Search for the cell housing the specified text and yield its [X, Y] center coordinate. 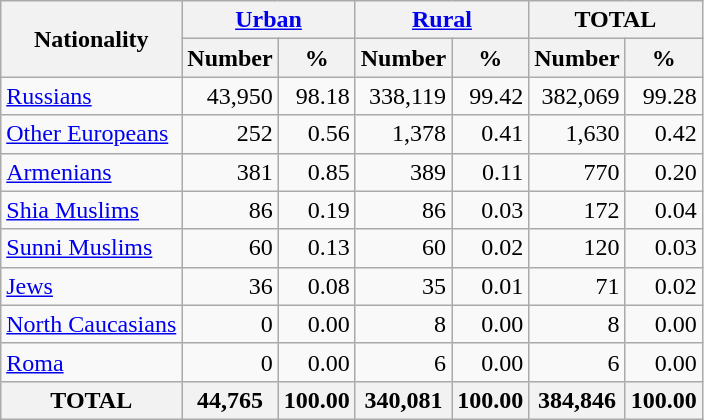
Nationality [92, 39]
Roma [92, 362]
252 [230, 134]
Rural [442, 20]
35 [403, 286]
Jews [92, 286]
0.85 [316, 172]
0.04 [664, 210]
384,846 [577, 400]
0.20 [664, 172]
172 [577, 210]
770 [577, 172]
0.13 [316, 248]
0.11 [490, 172]
Other Europeans [92, 134]
381 [230, 172]
Urban [268, 20]
0.19 [316, 210]
Shia Muslims [92, 210]
43,950 [230, 96]
1,630 [577, 134]
0.56 [316, 134]
389 [403, 172]
120 [577, 248]
Russians [92, 96]
338,119 [403, 96]
36 [230, 286]
0.01 [490, 286]
99.28 [664, 96]
0.41 [490, 134]
Sunni Muslims [92, 248]
99.42 [490, 96]
Armenians [92, 172]
98.18 [316, 96]
North Caucasians [92, 324]
0.08 [316, 286]
44,765 [230, 400]
0.42 [664, 134]
1,378 [403, 134]
382,069 [577, 96]
340,081 [403, 400]
71 [577, 286]
